Determine the [x, y] coordinate at the center of the cell enclosing the given text.  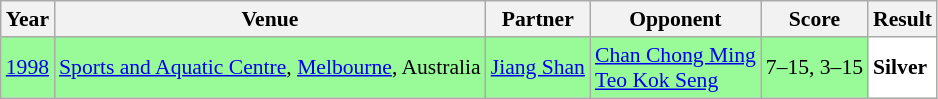
7–15, 3–15 [814, 68]
Venue [270, 19]
Partner [538, 19]
Silver [902, 68]
1998 [28, 68]
Jiang Shan [538, 68]
Result [902, 19]
Score [814, 19]
Opponent [676, 19]
Sports and Aquatic Centre, Melbourne, Australia [270, 68]
Chan Chong Ming Teo Kok Seng [676, 68]
Year [28, 19]
